Pinpoint the cell where the given text exists, returning its [X, Y] midpoint coordinate. 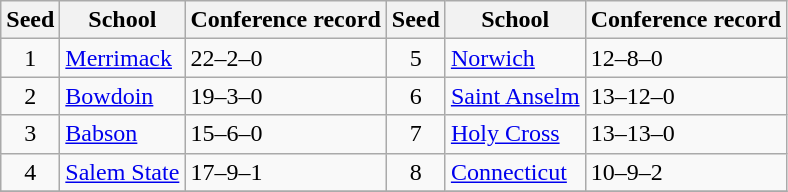
Merrimack [122, 58]
15–6–0 [286, 134]
19–3–0 [286, 96]
5 [416, 58]
Salem State [122, 172]
2 [30, 96]
3 [30, 134]
22–2–0 [286, 58]
Babson [122, 134]
4 [30, 172]
7 [416, 134]
13–13–0 [686, 134]
Connecticut [515, 172]
10–9–2 [686, 172]
17–9–1 [286, 172]
Holy Cross [515, 134]
8 [416, 172]
6 [416, 96]
1 [30, 58]
Norwich [515, 58]
Bowdoin [122, 96]
Saint Anselm [515, 96]
12–8–0 [686, 58]
13–12–0 [686, 96]
